Return (x, y) of the center of cell containing provided text 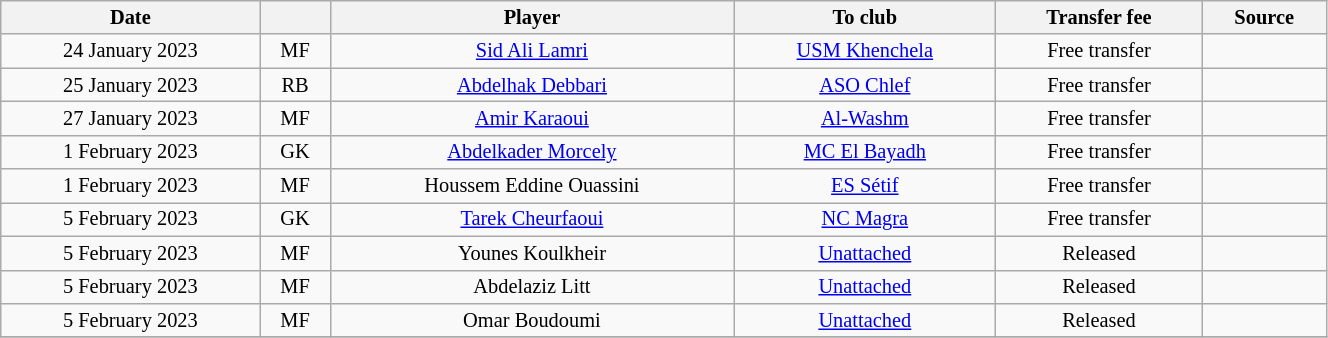
Abdelhak Debbari (532, 85)
NC Magra (865, 219)
27 January 2023 (130, 118)
Younes Koulkheir (532, 253)
Omar Boudoumi (532, 320)
24 January 2023 (130, 51)
MC El Bayadh (865, 152)
Transfer fee (1099, 17)
ASO Chlef (865, 85)
USM Khenchela (865, 51)
Al-Washm (865, 118)
RB (295, 85)
Sid Ali Lamri (532, 51)
ES Sétif (865, 186)
Houssem Eddine Ouassini (532, 186)
Abdelaziz Litt (532, 287)
25 January 2023 (130, 85)
Amir Karaoui (532, 118)
Date (130, 17)
To club (865, 17)
Abdelkader Morcely (532, 152)
Player (532, 17)
Tarek Cheurfaoui (532, 219)
Source (1264, 17)
